Capture the cell that displays the provided text and extract its (X, Y) central coordinate. 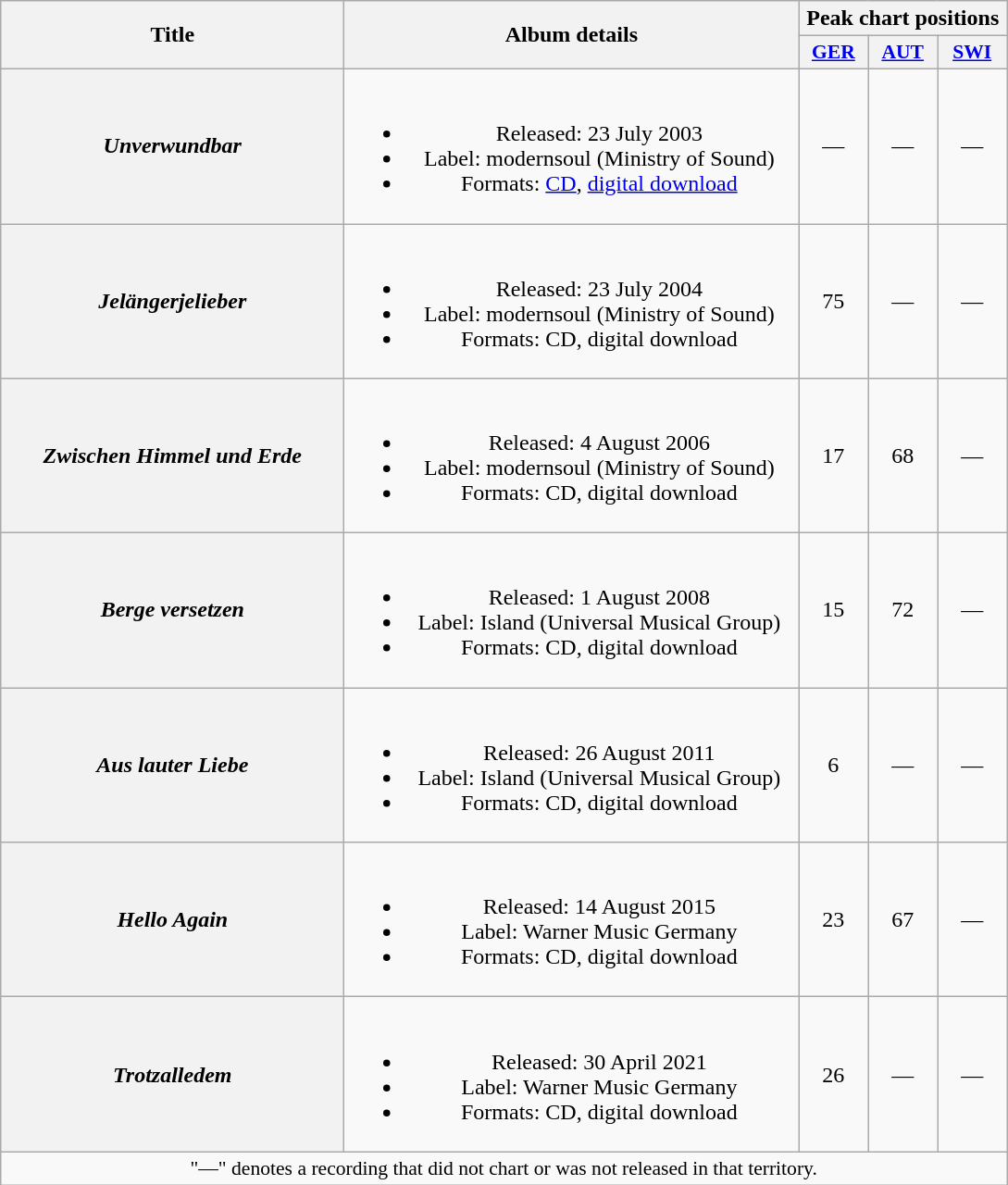
68 (903, 455)
Aus lauter Liebe (172, 765)
Released: 26 August 2011Label: Island (Universal Musical Group)Formats: CD, digital download (572, 765)
Released: 14 August 2015Label: Warner Music GermanyFormats: CD, digital download (572, 920)
Album details (572, 35)
Jelängerjelieber (172, 302)
23 (833, 920)
Released: 30 April 2021Label: Warner Music GermanyFormats: CD, digital download (572, 1074)
75 (833, 302)
Peak chart positions (903, 19)
SWI (972, 53)
Hello Again (172, 920)
AUT (903, 53)
Released: 1 August 2008Label: Island (Universal Musical Group)Formats: CD, digital download (572, 611)
67 (903, 920)
Berge versetzen (172, 611)
15 (833, 611)
Zwischen Himmel und Erde (172, 455)
17 (833, 455)
Unverwundbar (172, 146)
GER (833, 53)
Trotzalledem (172, 1074)
Title (172, 35)
Released: 23 July 2004Label: modernsoul (Ministry of Sound)Formats: CD, digital download (572, 302)
Released: 23 July 2003Label: modernsoul (Ministry of Sound)Formats: CD, digital download (572, 146)
Released: 4 August 2006Label: modernsoul (Ministry of Sound)Formats: CD, digital download (572, 455)
6 (833, 765)
"—" denotes a recording that did not chart or was not released in that territory. (504, 1168)
26 (833, 1074)
72 (903, 611)
